Find where the given text appears and provide that cell's center as [X, Y] coordinate. 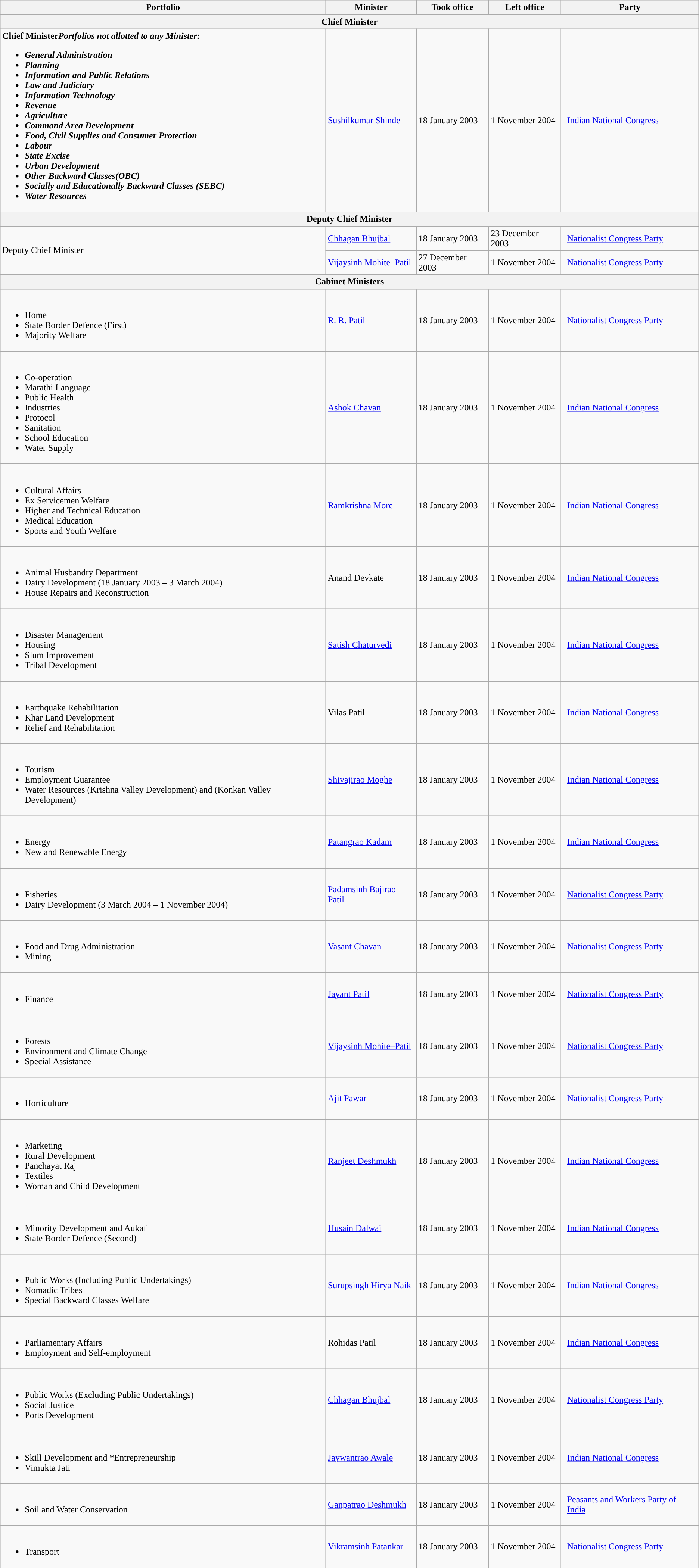
Jaywantrao Awale [371, 1457]
ForestsEnvironment and Climate ChangeSpecial Assistance [163, 1046]
Minister [371, 7]
Surupsingh Hirya Naik [371, 1285]
Anand Devkate [371, 578]
TourismEmployment GuaranteeWater Resources (Krishna Valley Development) and (Konkan Valley Development) [163, 780]
Public Works (Including Public Undertakings)Nomadic TribesSpecial Backward Classes Welfare [163, 1285]
Chief Minister [349, 22]
Ranjeet Deshmukh [371, 1161]
Shivajirao Moghe [371, 780]
Sushilkumar Shinde [371, 120]
Disaster ManagementHousingSlum ImprovementTribal Development [163, 645]
27 December 2003 [453, 263]
Food and Drug AdministrationMining [163, 947]
Ashok Chavan [371, 407]
Ramkrishna More [371, 505]
Animal Husbandry DepartmentDairy Development (18 January 2003 – 3 March 2004)House Repairs and Reconstruction [163, 578]
Vikramsinh Patankar [371, 1546]
R. R. Patil [371, 320]
EnergyNew and Renewable Energy [163, 842]
Earthquake RehabilitationKhar Land DevelopmentRelief and Rehabilitation [163, 713]
Left office [525, 7]
Soil and Water Conservation [163, 1505]
Jayant Patil [371, 994]
Finance [163, 994]
Party [630, 7]
Minority Development and AukafState Border Defence (Second) [163, 1228]
Transport [163, 1546]
Parliamentary AffairsEmployment and Self-employment [163, 1343]
Skill Development and *EntrepreneurshipVimukta Jati [163, 1457]
Patangrao Kadam [371, 842]
Padamsinh Bajirao Patil [371, 894]
Cabinet Ministers [349, 282]
Peasants and Workers Party of India [632, 1505]
Horticulture [163, 1099]
Co-operationMarathi LanguagePublic HealthIndustriesProtocolSanitationSchool EducationWater Supply [163, 407]
Ajit Pawar [371, 1099]
Vasant Chavan [371, 947]
Husain Dalwai [371, 1228]
HomeState Border Defence (First)Majority Welfare [163, 320]
Ganpatrao Deshmukh [371, 1505]
Took office [453, 7]
MarketingRural DevelopmentPanchayat RajTextilesWoman and Child Development [163, 1161]
Portfolio [163, 7]
23 December 2003 [525, 238]
Satish Chaturvedi [371, 645]
Vilas Patil [371, 713]
Cultural AffairsEx Servicemen WelfareHigher and Technical EducationMedical EducationSports and Youth Welfare [163, 505]
Rohidas Patil [371, 1343]
Public Works (Excluding Public Undertakings)Social JusticePorts Development [163, 1400]
FisheriesDairy Development (3 March 2004 – 1 November 2004) [163, 894]
